Output the [x, y] coordinate of the center of the cell containing the given text.  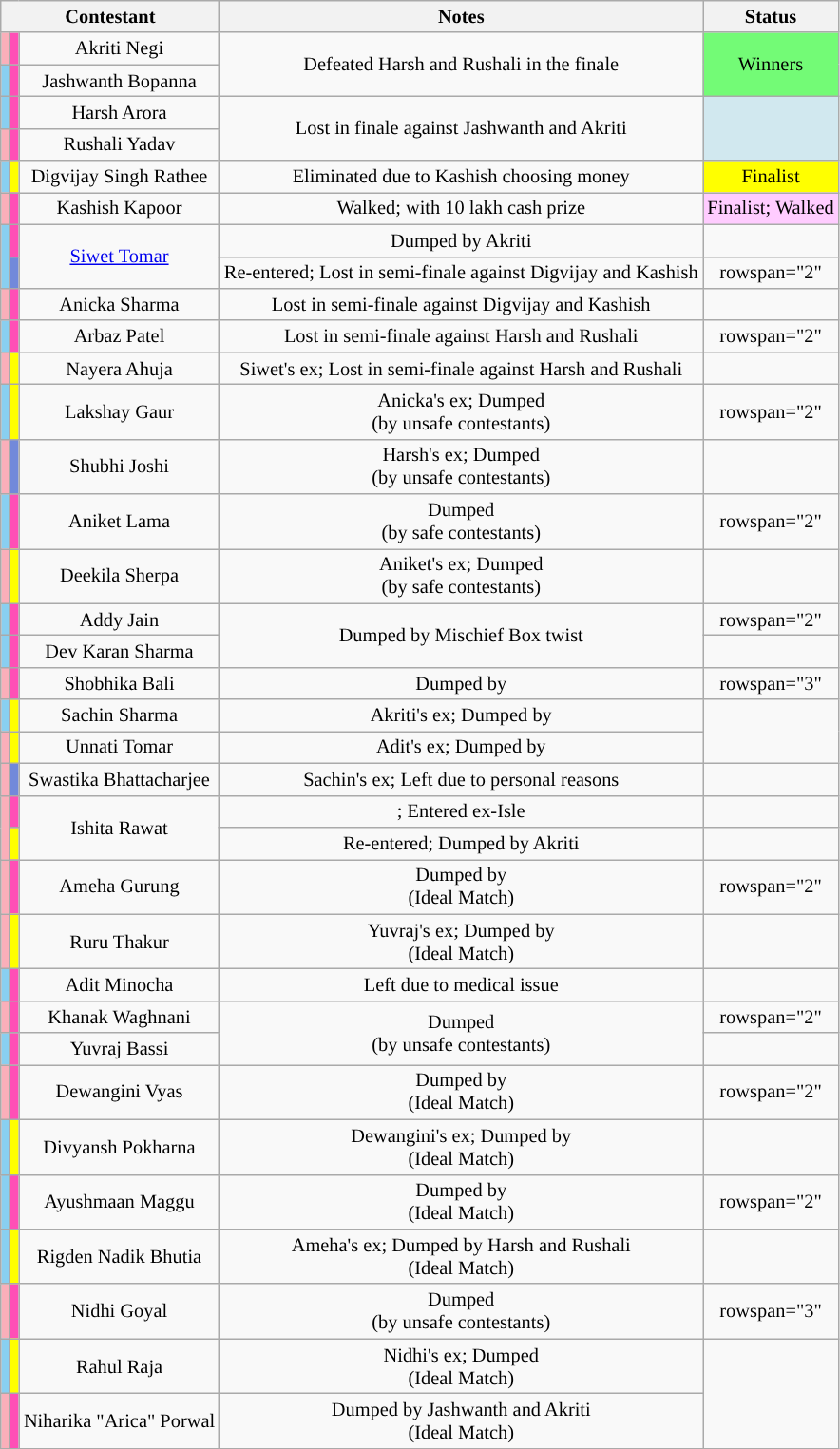
Ameha's ex; Dumped by Harsh and Rushali(Ideal Match) [462, 1256]
Ameha Gurung [120, 887]
Notes [462, 16]
Siwet's ex; Lost in semi-finale against Harsh and Rushali [462, 369]
Dumped by Akriti [462, 240]
Unnati Tomar [120, 747]
Rigden Nadik Bhutia [120, 1256]
Nidhi Goyal [120, 1311]
Status [772, 16]
Anicka's ex; Dumped(by unsafe contestants) [462, 411]
Aniket Lama [120, 522]
Arbaz Patel [120, 336]
Ayushmaan Maggu [120, 1202]
Harsh's ex; Dumped(by unsafe contestants) [462, 467]
Divyansh Pokharna [120, 1147]
Winners [772, 65]
Lost in semi-finale against Digvijay and Kashish [462, 304]
Niharika "Arica" Porwal [120, 1420]
Ishita Rawat [120, 827]
Lakshay Gaur [120, 411]
Re-entered; Dumped by Akriti [462, 843]
Addy Jain [120, 620]
Deekila Sherpa [120, 576]
Jashwanth Bopanna [120, 81]
Dewangini Vyas [120, 1092]
Eliminated due to Kashish choosing money [462, 177]
Khanak Waghnani [120, 1017]
Dumped by [462, 683]
Siwet Tomar [120, 257]
Finalist [772, 177]
Adit's ex; Dumped by [462, 747]
Rahul Raja [120, 1366]
Ruru Thakur [120, 942]
Kashish Kapoor [120, 208]
Dumped by Jashwanth and Akriti(Ideal Match) [462, 1420]
Contestant [110, 16]
Lost in finale against Jashwanth and Akriti [462, 127]
Akriti Negi [120, 48]
Akriti's ex; Dumped by [462, 715]
Lost in semi-finale against Harsh and Rushali [462, 336]
Nayera Ahuja [120, 369]
Sachin's ex; Left due to personal reasons [462, 779]
Defeated Harsh and Rushali in the finale [462, 65]
Digvijay Singh Rathee [120, 177]
Dumped(by safe contestants) [462, 522]
Re-entered; Lost in semi-finale against Digvijay and Kashish [462, 273]
Yuvraj's ex; Dumped by (Ideal Match) [462, 942]
; Entered ex-Isle [462, 811]
Walked; with 10 lakh cash prize [462, 208]
Harsh Arora [120, 112]
Finalist; Walked [772, 208]
Dumped by Mischief Box twist [462, 635]
Nidhi's ex; Dumped (Ideal Match) [462, 1366]
Left due to medical issue [462, 984]
Sachin Sharma [120, 715]
Swastika Bhattacharjee [120, 779]
Anicka Sharma [120, 304]
Rushali Yadav [120, 144]
Shubhi Joshi [120, 467]
Dewangini's ex; Dumped by (Ideal Match) [462, 1147]
Aniket's ex; Dumped(by safe contestants) [462, 576]
Dev Karan Sharma [120, 651]
Shobhika Bali [120, 683]
Adit Minocha [120, 984]
Yuvraj Bassi [120, 1049]
